Determine the (X, Y) coordinate at the center of the cell enclosing the given text.  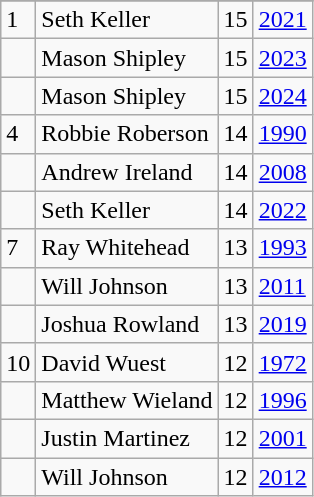
2011 (282, 286)
1996 (282, 400)
2023 (282, 58)
2001 (282, 438)
Robbie Roberson (127, 134)
2024 (282, 96)
Justin Martinez (127, 438)
2012 (282, 477)
7 (18, 248)
1 (18, 20)
1972 (282, 362)
2008 (282, 172)
1990 (282, 134)
Joshua Rowland (127, 324)
2021 (282, 20)
2019 (282, 324)
1993 (282, 248)
10 (18, 362)
Matthew Wieland (127, 400)
David Wuest (127, 362)
2022 (282, 210)
4 (18, 134)
Andrew Ireland (127, 172)
Ray Whitehead (127, 248)
